Return (x, y) of the center of cell containing provided text 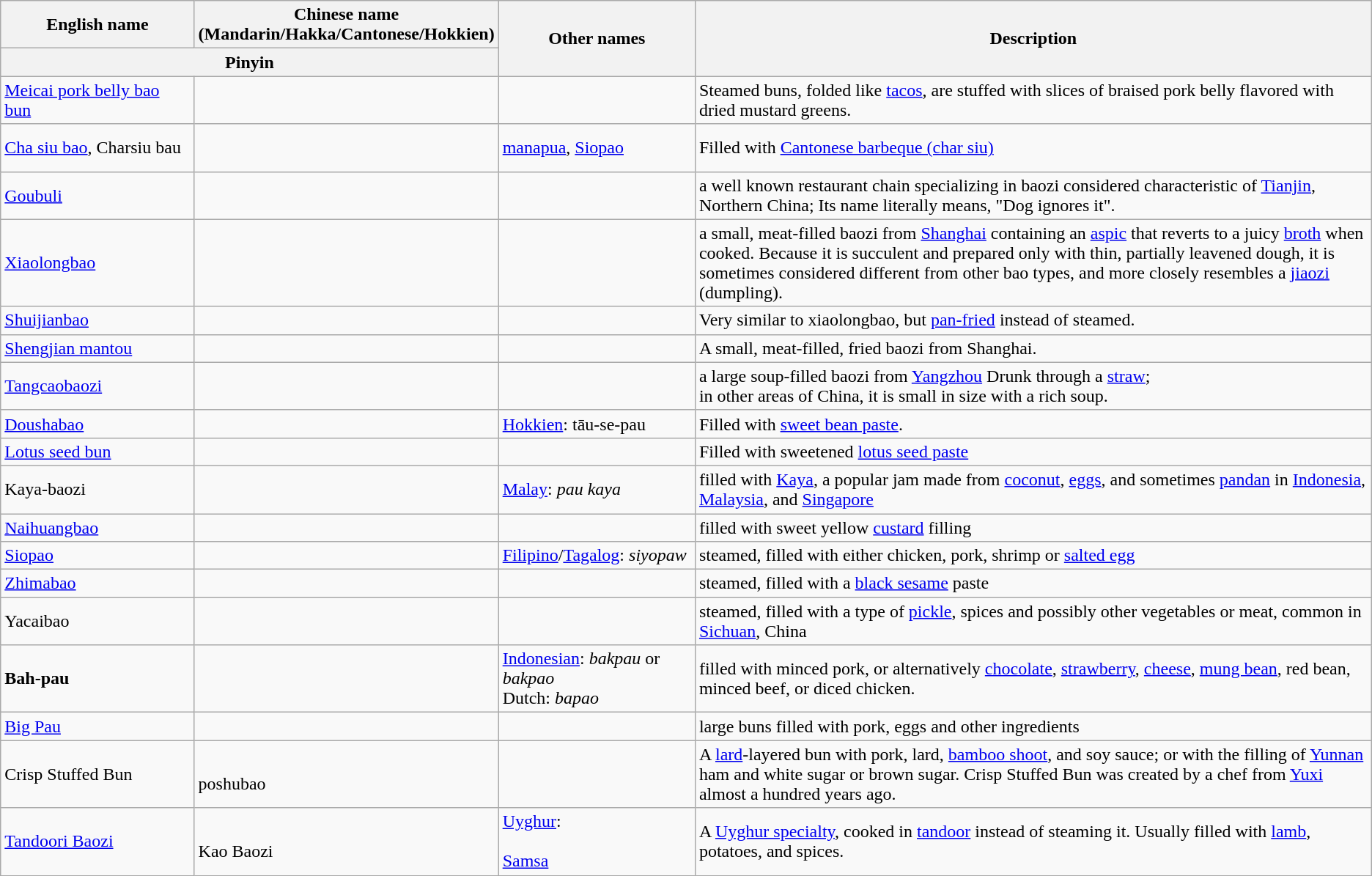
Filled with sweetened lotus seed paste (1033, 452)
Xiaolongbao (97, 262)
Yacaibao (97, 622)
steamed, filled with either chicken, pork, shrimp or salted egg (1033, 556)
Siopao (97, 556)
English name (97, 25)
Other names (597, 38)
Goubuli (97, 195)
Pinyin (249, 62)
manapua, Siopao (597, 148)
filled with sweet yellow custard filling (1033, 527)
Indonesian: bakpau or bakpao Dutch: bapao (597, 679)
Tandoori Baozi (97, 842)
Filled with Cantonese barbeque (char siu) (1033, 148)
Meicai pork belly bao bun (97, 100)
Cha siu bao, Charsiu bau (97, 148)
Description (1033, 38)
Doushabao (97, 424)
steamed, filled with a type of pickle, spices and possibly other vegetables or meat, common in Sichuan, China (1033, 622)
Filled with sweet bean paste. (1033, 424)
large buns filled with pork, eggs and other ingredients (1033, 726)
A small, meat-filled, fried baozi from Shanghai. (1033, 348)
A Uyghur specialty, cooked in tandoor instead of steaming it. Usually filled with lamb, potatoes, and spices. (1033, 842)
filled with Kaya, a popular jam made from coconut, eggs, and sometimes pandan in Indonesia, Malaysia, and Singapore (1033, 490)
Kao Baozi (346, 842)
steamed, filled with a black sesame paste (1033, 584)
Crisp Stuffed Bun (97, 774)
Uyghur: Samsa (597, 842)
Lotus seed bun (97, 452)
a well known restaurant chain specializing in baozi considered characteristic of Tianjin, Northern China; Its name literally means, "Dog ignores it". (1033, 195)
Malay: pau kaya (597, 490)
Tangcaobaozi (97, 386)
Shuijianbao (97, 320)
Kaya-baozi (97, 490)
Zhimabao (97, 584)
Hokkien: tāu-se-pau (597, 424)
filled with minced pork, or alternatively chocolate, strawberry, cheese, mung bean, red bean, minced beef, or diced chicken. (1033, 679)
Bah-pau (97, 679)
Chinese name(Mandarin/Hakka/Cantonese/Hokkien) (346, 25)
Steamed buns, folded like tacos, are stuffed with slices of braised pork belly flavored with dried mustard greens. (1033, 100)
Very similar to xiaolongbao, but pan-fried instead of steamed. (1033, 320)
Big Pau (97, 726)
Naihuangbao (97, 527)
a large soup-filled baozi from Yangzhou Drunk through a straw; in other areas of China, it is small in size with a rich soup. (1033, 386)
Filipino/Tagalog: siyopaw (597, 556)
Shengjian mantou (97, 348)
poshubao (346, 774)
